Pinpoint the cell where the given text exists, returning its [x, y] midpoint coordinate. 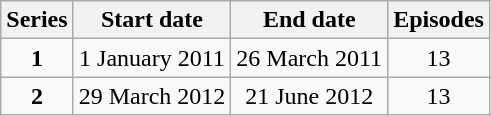
29 March 2012 [152, 96]
Start date [152, 20]
End date [310, 20]
26 March 2011 [310, 58]
1 [37, 58]
1 January 2011 [152, 58]
2 [37, 96]
Series [37, 20]
21 June 2012 [310, 96]
Episodes [439, 20]
